Determine the [X, Y] coordinate at the center of the cell enclosing the given text.  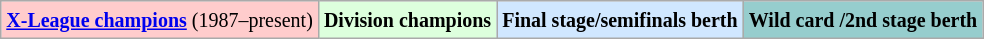
Wild card /2nd stage berth [863, 20]
Division champions [407, 20]
Final stage/semifinals berth [620, 20]
X-League champions (1987–present) [160, 20]
